Output the [x, y] coordinate of the center of the cell containing the given text.  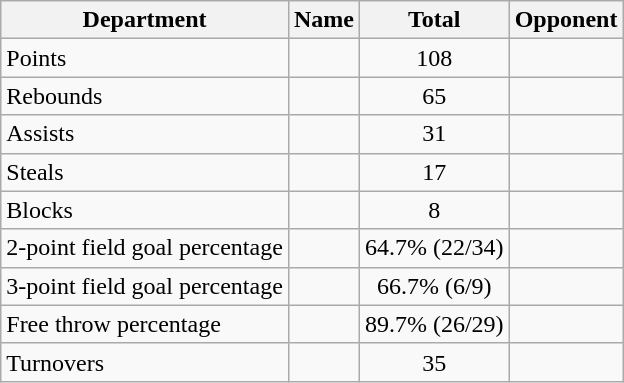
Opponent [566, 20]
Points [145, 58]
Turnovers [145, 362]
2-point field goal percentage [145, 248]
35 [434, 362]
Assists [145, 134]
Rebounds [145, 96]
31 [434, 134]
3-point field goal percentage [145, 286]
Department [145, 20]
Name [324, 20]
108 [434, 58]
66.7% (6/9) [434, 286]
17 [434, 172]
64.7% (22/34) [434, 248]
89.7% (26/29) [434, 324]
Free throw percentage [145, 324]
Steals [145, 172]
8 [434, 210]
Blocks [145, 210]
65 [434, 96]
Total [434, 20]
